Extract the [x, y] coordinate from the center of the cell holding the provided text.  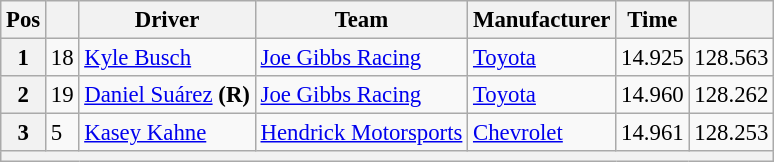
Driver [167, 20]
128.563 [732, 58]
Kasey Kahne [167, 133]
Daniel Suárez (R) [167, 95]
2 [24, 95]
Time [652, 20]
128.253 [732, 133]
Chevrolet [542, 133]
Team [361, 20]
Hendrick Motorsports [361, 133]
14.925 [652, 58]
5 [62, 133]
19 [62, 95]
1 [24, 58]
Kyle Busch [167, 58]
14.960 [652, 95]
14.961 [652, 133]
3 [24, 133]
128.262 [732, 95]
18 [62, 58]
Manufacturer [542, 20]
Pos [24, 20]
